Return [x, y] of the center of cell containing provided text 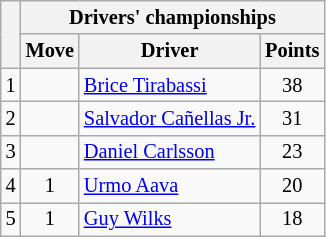
38 [292, 85]
4 [11, 186]
Points [292, 51]
Daniel Carlsson [170, 152]
3 [11, 152]
2 [11, 118]
31 [292, 118]
Urmo Aava [170, 186]
Guy Wilks [170, 219]
Move [50, 51]
18 [292, 219]
Brice Tirabassi [170, 85]
Driver [170, 51]
Drivers' championships [173, 17]
20 [292, 186]
Salvador Cañellas Jr. [170, 118]
23 [292, 152]
5 [11, 219]
